Search for the cell housing the specified text and yield its [X, Y] center coordinate. 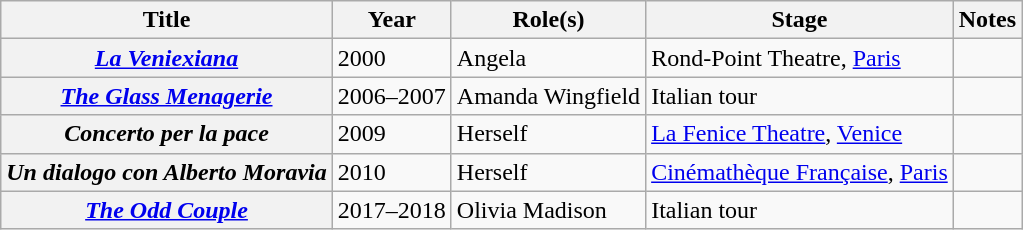
Concerto per la pace [167, 134]
2000 [392, 58]
2009 [392, 134]
Notes [987, 20]
Title [167, 20]
The Glass Menagerie [167, 96]
Un dialogo con Alberto Moravia [167, 172]
La Veniexiana [167, 58]
Rond-Point Theatre, Paris [800, 58]
Cinémathèque Française, Paris [800, 172]
Stage [800, 20]
2017–2018 [392, 210]
Olivia Madison [548, 210]
The Odd Couple [167, 210]
2006–2007 [392, 96]
La Fenice Theatre, Venice [800, 134]
Amanda Wingfield [548, 96]
2010 [392, 172]
Year [392, 20]
Role(s) [548, 20]
Angela [548, 58]
